Scan for the cell matching the given text and deliver its (x, y) coordinate at center. 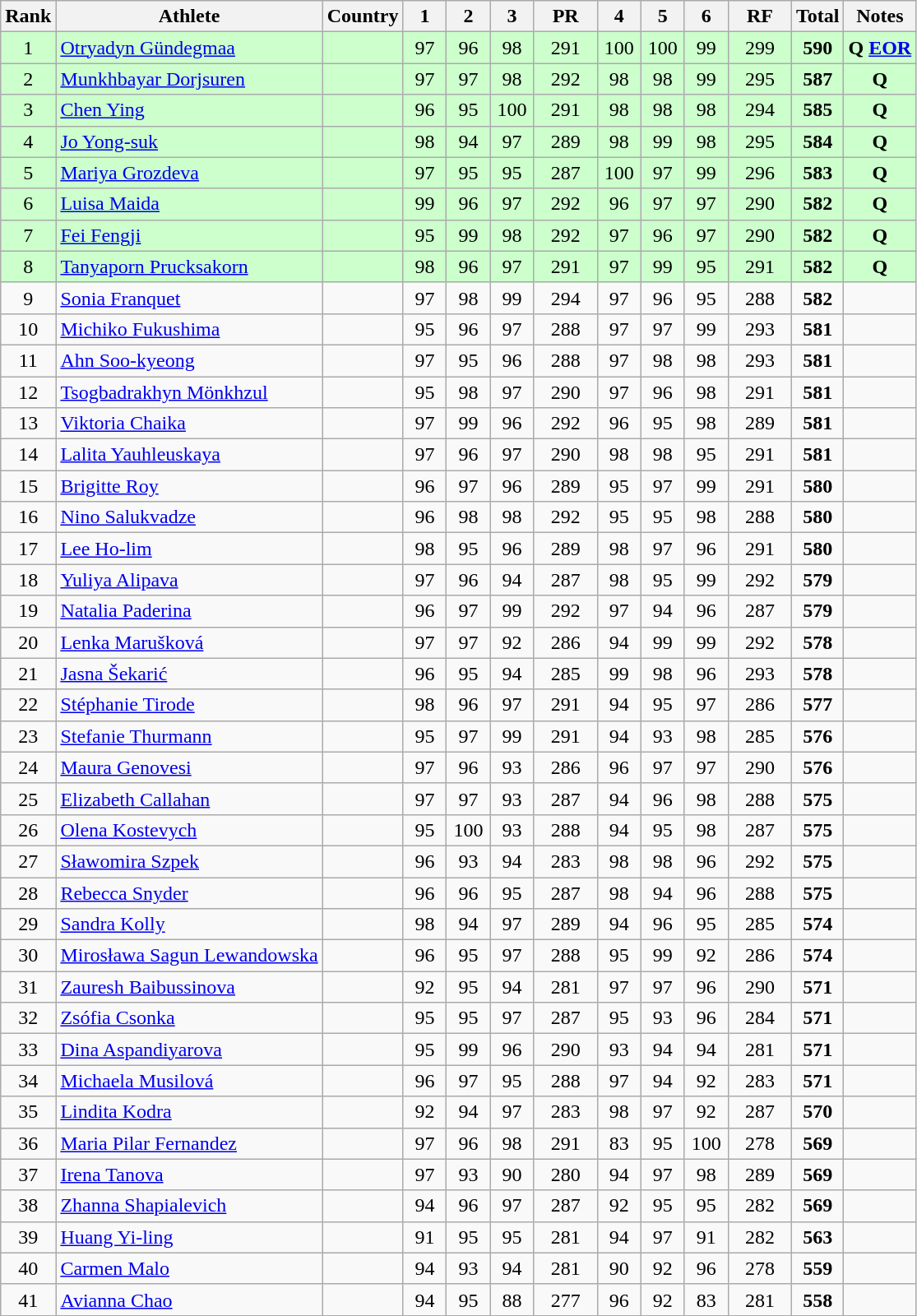
Country (363, 16)
19 (28, 611)
587 (817, 79)
Michiko Fukushima (189, 329)
Jasna Šekarić (189, 674)
21 (28, 674)
Mirosława Sagun Lewandowska (189, 956)
14 (28, 455)
34 (28, 1081)
Lindita Kodra (189, 1112)
Maria Pilar Fernandez (189, 1143)
Irena Tanova (189, 1175)
Lenka Marušková (189, 642)
20 (28, 642)
Rebecca Snyder (189, 892)
23 (28, 736)
Rank (28, 16)
Viktoria Chaika (189, 424)
10 (28, 329)
35 (28, 1112)
22 (28, 705)
Jo Yong-suk (189, 141)
Zhanna Shapialevich (189, 1206)
Elizabeth Callahan (189, 799)
299 (760, 48)
Carmen Malo (189, 1268)
Otryadyn Gündegmaa (189, 48)
583 (817, 173)
Michaela Musilová (189, 1081)
8 (28, 266)
33 (28, 1050)
Tanyaporn Prucksakorn (189, 266)
31 (28, 987)
18 (28, 580)
88 (512, 1300)
584 (817, 141)
284 (760, 1018)
39 (28, 1237)
570 (817, 1112)
28 (28, 892)
27 (28, 861)
Q EOR (880, 48)
11 (28, 360)
Lalita Yauhleuskaya (189, 455)
Sandra Kolly (189, 924)
Zsófia Csonka (189, 1018)
32 (28, 1018)
36 (28, 1143)
26 (28, 830)
Tsogbadrakhyn Mönkhzul (189, 392)
Lee Ho-lim (189, 549)
Zauresh Baibussinova (189, 987)
Sławomira Szpek (189, 861)
Maura Genovesi (189, 767)
30 (28, 956)
Huang Yi-ling (189, 1237)
Brigitte Roy (189, 486)
13 (28, 424)
9 (28, 298)
590 (817, 48)
25 (28, 799)
Fei Fengji (189, 235)
Yuliya Alipava (189, 580)
Total (817, 16)
Natalia Paderina (189, 611)
280 (566, 1175)
Chen Ying (189, 110)
559 (817, 1268)
RF (760, 16)
277 (566, 1300)
Stefanie Thurmann (189, 736)
Munkhbayar Dorjsuren (189, 79)
38 (28, 1206)
Luisa Maida (189, 204)
Sonia Franquet (189, 298)
563 (817, 1237)
Dina Aspandiyarova (189, 1050)
7 (28, 235)
Olena Kostevych (189, 830)
24 (28, 767)
Avianna Chao (189, 1300)
12 (28, 392)
296 (760, 173)
Mariya Grozdeva (189, 173)
Nino Salukvadze (189, 517)
577 (817, 705)
40 (28, 1268)
558 (817, 1300)
17 (28, 549)
37 (28, 1175)
Notes (880, 16)
16 (28, 517)
Stéphanie Tirode (189, 705)
Ahn Soo-kyeong (189, 360)
29 (28, 924)
Athlete (189, 16)
585 (817, 110)
41 (28, 1300)
15 (28, 486)
PR (566, 16)
